Capture the cell that displays the provided text and extract its (X, Y) central coordinate. 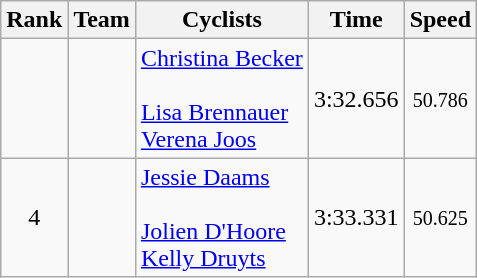
4 (34, 218)
Rank (34, 20)
50.625 (440, 218)
Cyclists (222, 20)
3:33.331 (356, 218)
Speed (440, 20)
Christina Becker Lisa Brennauer Verena Joos (222, 98)
3:32.656 (356, 98)
Jessie Daams Jolien D'Hoore Kelly Druyts (222, 218)
50.786 (440, 98)
Team (102, 20)
Time (356, 20)
